Detect which cell encompasses the target text, then output its (X, Y) center coordinate. 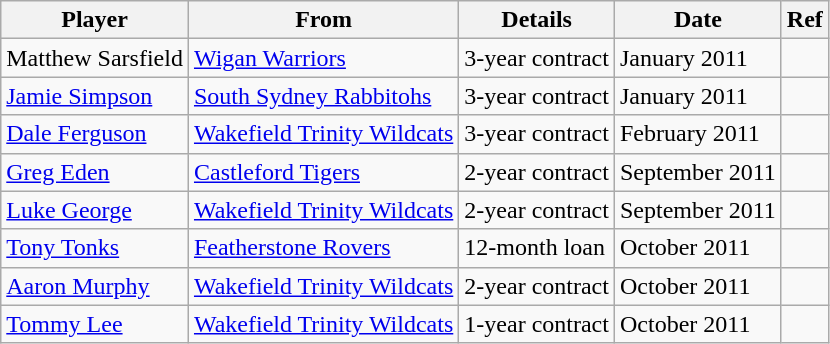
Aaron Murphy (95, 286)
Ref (804, 20)
Matthew Sarsfield (95, 58)
12-month loan (537, 248)
Date (698, 20)
Featherstone Rovers (323, 248)
February 2011 (698, 134)
Jamie Simpson (95, 96)
Player (95, 20)
Details (537, 20)
Tony Tonks (95, 248)
Castleford Tigers (323, 172)
Tommy Lee (95, 324)
Dale Ferguson (95, 134)
1-year contract (537, 324)
Greg Eden (95, 172)
South Sydney Rabbitohs (323, 96)
From (323, 20)
Wigan Warriors (323, 58)
Luke George (95, 210)
